Return [x, y] of the center of cell containing provided text 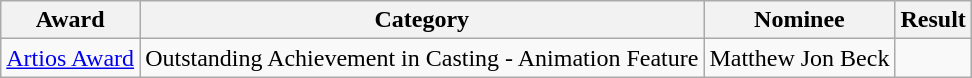
Outstanding Achievement in Casting - Animation Feature [422, 58]
Nominee [800, 20]
Category [422, 20]
Artios Award [70, 58]
Award [70, 20]
Matthew Jon Beck [800, 58]
Result [933, 20]
